Extract the [x, y] coordinate from the center of the cell holding the provided text.  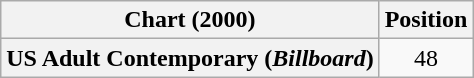
Position [426, 20]
Chart (2000) [190, 20]
US Adult Contemporary (Billboard) [190, 58]
48 [426, 58]
